For the text-containing cell, return its midpoint in [X, Y] coordinate format. 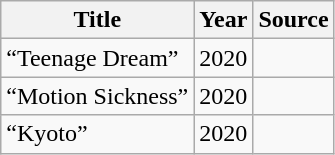
Source [294, 20]
Year [224, 20]
Title [98, 20]
“Kyoto” [98, 134]
“Teenage Dream” [98, 58]
“Motion Sickness” [98, 96]
